Find where the given text appears and provide that cell's center as (x, y) coordinate. 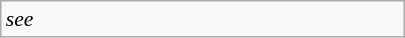
see (203, 19)
